Determine the [X, Y] coordinate at the center of the cell enclosing the given text.  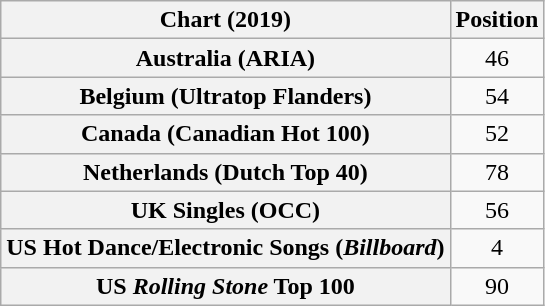
46 [497, 58]
56 [497, 210]
Position [497, 20]
US Rolling Stone Top 100 [226, 286]
US Hot Dance/Electronic Songs (Billboard) [226, 248]
78 [497, 172]
Belgium (Ultratop Flanders) [226, 96]
Netherlands (Dutch Top 40) [226, 172]
54 [497, 96]
Australia (ARIA) [226, 58]
52 [497, 134]
4 [497, 248]
Chart (2019) [226, 20]
Canada (Canadian Hot 100) [226, 134]
UK Singles (OCC) [226, 210]
90 [497, 286]
